Pinpoint the cell where the given text exists, returning its [x, y] midpoint coordinate. 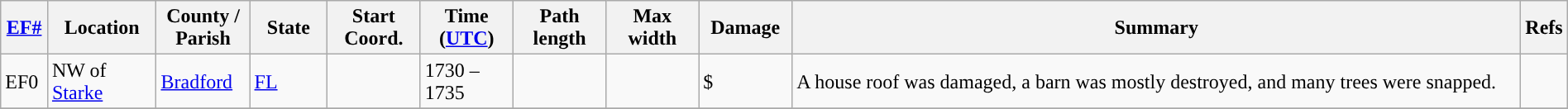
FL [289, 81]
EF0 [25, 81]
1730 – 1735 [466, 81]
Max width [653, 28]
Start Coord. [374, 28]
Time (UTC) [466, 28]
Damage [746, 28]
Path length [559, 28]
County / Parish [203, 28]
EF# [25, 28]
A house roof was damaged, a barn was mostly destroyed, and many trees were snapped. [1156, 81]
Refs [1545, 28]
Summary [1156, 28]
Bradford [203, 81]
State [289, 28]
NW of Starke [102, 81]
$ [746, 81]
Location [102, 28]
